From the cell containing the given text, extract its center point as (X, Y) coordinate. 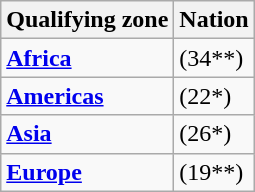
(26*) (214, 134)
Americas (88, 96)
(22*) (214, 96)
Europe (88, 172)
(34**) (214, 58)
Qualifying zone (88, 20)
Nation (214, 20)
(19**) (214, 172)
Asia (88, 134)
Africa (88, 58)
